Locate the cell with the specified text and output its (x, y) center coordinate. 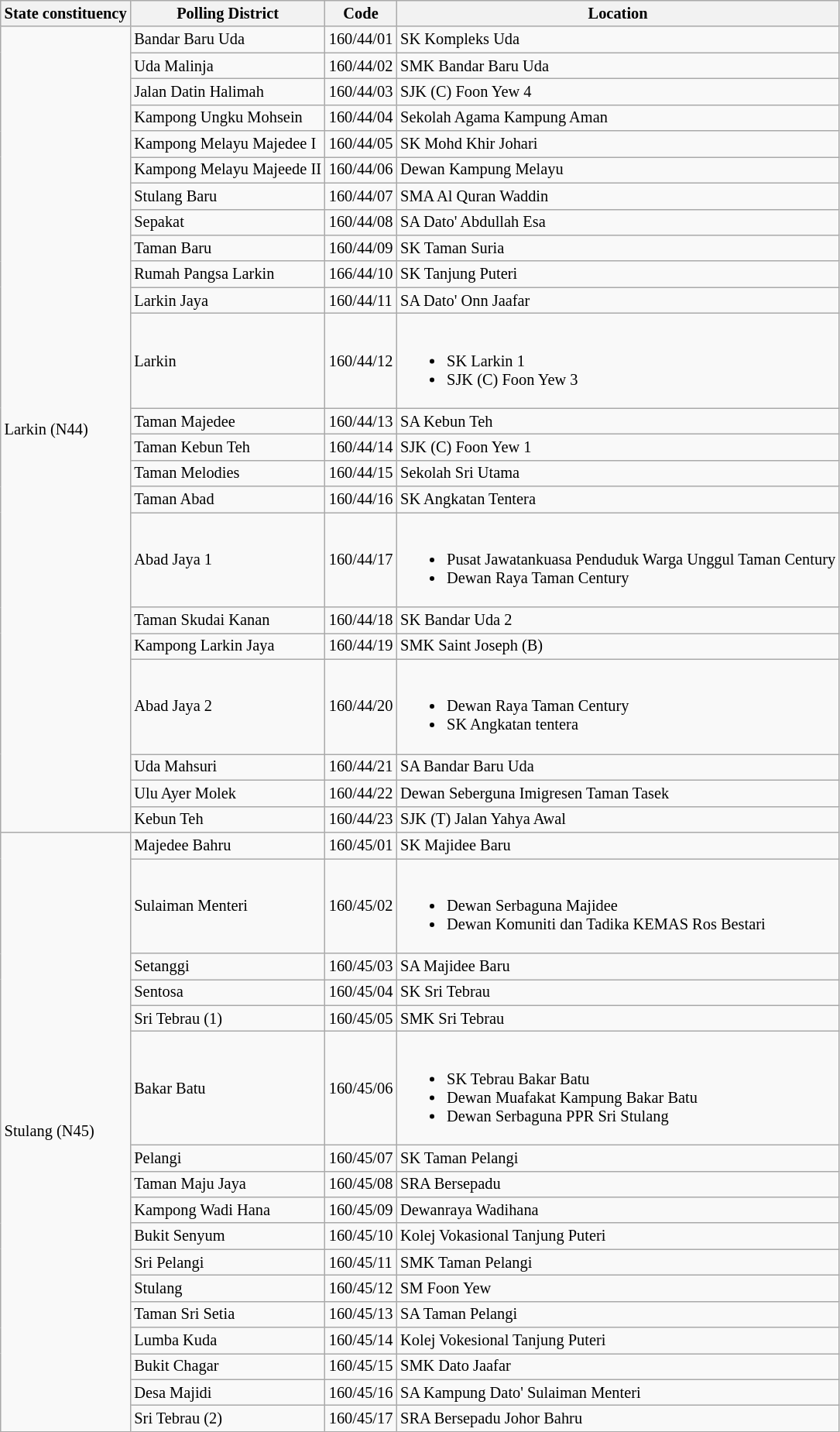
Uda Malinja (228, 66)
160/45/14 (361, 1341)
Pelangi (228, 1158)
Sri Pelangi (228, 1262)
160/44/22 (361, 793)
SK Sri Tebrau (618, 992)
Location (618, 13)
SK Bandar Uda 2 (618, 620)
SMA Al Quran Waddin (618, 196)
160/44/07 (361, 196)
160/45/02 (361, 905)
SK Taman Pelangi (618, 1158)
160/45/09 (361, 1210)
160/45/12 (361, 1288)
SA Majidee Baru (618, 967)
SM Foon Yew (618, 1288)
Sri Tebrau (2) (228, 1418)
Pusat Jawatankuasa Penduduk Warga Unggul Taman CenturyDewan Raya Taman Century (618, 559)
Taman Melodies (228, 473)
Sentosa (228, 992)
Larkin (228, 360)
Kampong Melayu Majeede II (228, 170)
160/44/18 (361, 620)
Lumba Kuda (228, 1341)
State constituency (66, 13)
Kolej Vokesional Tanjung Puteri (618, 1341)
Kolej Vokasional Tanjung Puteri (618, 1236)
SRA Bersepadu (618, 1184)
160/45/05 (361, 1018)
160/44/19 (361, 646)
Setanggi (228, 967)
SA Kebun Teh (618, 421)
Taman Baru (228, 248)
160/45/07 (361, 1158)
160/44/17 (361, 559)
160/44/23 (361, 819)
Larkin (N44) (66, 429)
Jalan Datin Halimah (228, 91)
160/44/08 (361, 222)
160/45/03 (361, 967)
Abad Jaya 1 (228, 559)
Uda Mahsuri (228, 767)
SK Majidee Baru (618, 845)
Bakar Batu (228, 1088)
Taman Kebun Teh (228, 447)
166/44/10 (361, 274)
160/44/12 (361, 360)
Taman Abad (228, 500)
Dewan Raya Taman CenturySK Angkatan tentera (618, 706)
SRA Bersepadu Johor Bahru (618, 1418)
Bukit Senyum (228, 1236)
SMK Dato Jaafar (618, 1366)
SMK Taman Pelangi (618, 1262)
Sulaiman Menteri (228, 905)
160/44/16 (361, 500)
SA Bandar Baru Uda (618, 767)
Sri Tebrau (1) (228, 1018)
160/45/13 (361, 1314)
SA Dato' Abdullah Esa (618, 222)
Stulang (228, 1288)
Sepakat (228, 222)
Taman Skudai Kanan (228, 620)
Kampong Melayu Majedee I (228, 144)
Dewan Serbaguna MajideeDewan Komuniti dan Tadika KEMAS Ros Bestari (618, 905)
160/44/15 (361, 473)
SJK (C) Foon Yew 1 (618, 447)
SK Tebrau Bakar BatuDewan Muafakat Kampung Bakar BatuDewan Serbaguna PPR Sri Stulang (618, 1088)
SJK (T) Jalan Yahya Awal (618, 819)
Abad Jaya 2 (228, 706)
160/45/01 (361, 845)
160/45/08 (361, 1184)
SA Taman Pelangi (618, 1314)
SMK Saint Joseph (B) (618, 646)
160/45/11 (361, 1262)
160/44/14 (361, 447)
160/45/06 (361, 1088)
160/45/17 (361, 1418)
Kampong Larkin Jaya (228, 646)
Code (361, 13)
SK Kompleks Uda (618, 39)
160/44/20 (361, 706)
SK Angkatan Tentera (618, 500)
Taman Maju Jaya (228, 1184)
Ulu Ayer Molek (228, 793)
160/44/02 (361, 66)
Dewan Seberguna Imigresen Taman Tasek (618, 793)
SMK Bandar Baru Uda (618, 66)
Larkin Jaya (228, 300)
Stulang Baru (228, 196)
Kampong Wadi Hana (228, 1210)
SK Tanjung Puteri (618, 274)
Polling District (228, 13)
160/44/01 (361, 39)
Taman Sri Setia (228, 1314)
Bukit Chagar (228, 1366)
Sekolah Agama Kampung Aman (618, 118)
160/45/10 (361, 1236)
160/44/04 (361, 118)
Kampong Ungku Mohsein (228, 118)
Kebun Teh (228, 819)
Bandar Baru Uda (228, 39)
SA Dato' Onn Jaafar (618, 300)
160/44/09 (361, 248)
SMK Sri Tebrau (618, 1018)
SK Taman Suria (618, 248)
160/44/21 (361, 767)
Desa Majidi (228, 1393)
Sekolah Sri Utama (618, 473)
Taman Majedee (228, 421)
SJK (C) Foon Yew 4 (618, 91)
Rumah Pangsa Larkin (228, 274)
160/44/06 (361, 170)
Majedee Bahru (228, 845)
Stulang (N45) (66, 1132)
160/45/04 (361, 992)
160/45/16 (361, 1393)
Dewan Kampung Melayu (618, 170)
SK Larkin 1SJK (C) Foon Yew 3 (618, 360)
160/45/15 (361, 1366)
160/44/13 (361, 421)
160/44/05 (361, 144)
SA Kampung Dato' Sulaiman Menteri (618, 1393)
160/44/11 (361, 300)
SK Mohd Khir Johari (618, 144)
160/44/03 (361, 91)
Dewanraya Wadihana (618, 1210)
